Determine the (X, Y) coordinate at the center of the cell enclosing the given text.  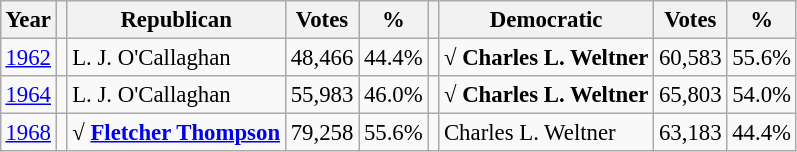
65,803 (690, 95)
63,183 (690, 133)
Year (28, 20)
1962 (28, 57)
Charles L. Weltner (546, 133)
54.0% (762, 95)
79,258 (322, 133)
60,583 (690, 57)
55,983 (322, 95)
48,466 (322, 57)
46.0% (394, 95)
1968 (28, 133)
Republican (176, 20)
√ Fletcher Thompson (176, 133)
Democratic (546, 20)
1964 (28, 95)
